Determine the (x, y) coordinate at the center of the cell enclosing the given text.  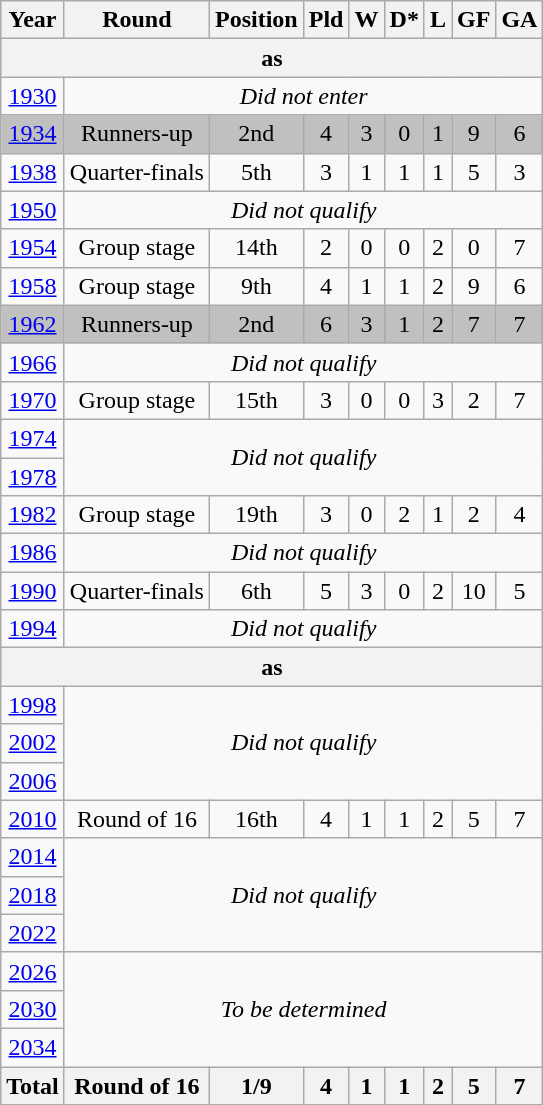
2014 (33, 857)
1/9 (256, 1085)
2030 (33, 1009)
5th (256, 172)
1930 (33, 96)
10 (474, 591)
9th (256, 286)
1978 (33, 477)
D* (404, 20)
1966 (33, 362)
1950 (33, 210)
2026 (33, 971)
1962 (33, 324)
GA (520, 20)
16th (256, 819)
1994 (33, 629)
1986 (33, 553)
19th (256, 515)
GF (474, 20)
1958 (33, 286)
Pld (326, 20)
1974 (33, 438)
2034 (33, 1047)
2010 (33, 819)
2022 (33, 933)
W (366, 20)
2006 (33, 781)
1938 (33, 172)
1954 (33, 248)
1982 (33, 515)
Did not enter (304, 96)
1990 (33, 591)
Round (136, 20)
2002 (33, 743)
1934 (33, 134)
1970 (33, 400)
14th (256, 248)
15th (256, 400)
Year (33, 20)
L (438, 20)
To be determined (304, 1009)
2018 (33, 895)
Position (256, 20)
6th (256, 591)
1998 (33, 705)
Total (33, 1085)
